Output the (x, y) coordinate of the center of the cell containing the given text.  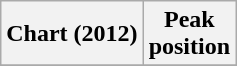
Chart (2012) (72, 34)
Peak position (189, 34)
